Locate the cell with the specified text and output its (X, Y) center coordinate. 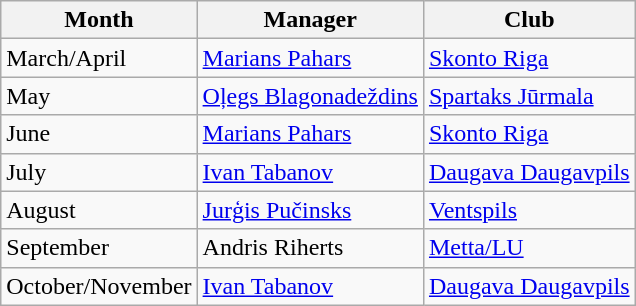
Month (99, 20)
March/April (99, 58)
Club (529, 20)
Oļegs Blagonadeždins (310, 96)
May (99, 96)
September (99, 248)
Ventspils (529, 210)
Spartaks Jūrmala (529, 96)
July (99, 172)
June (99, 134)
October/November (99, 286)
August (99, 210)
Metta/LU (529, 248)
Jurģis Pučinsks (310, 210)
Andris Riherts (310, 248)
Manager (310, 20)
